Return [x, y] of the center of cell containing provided text 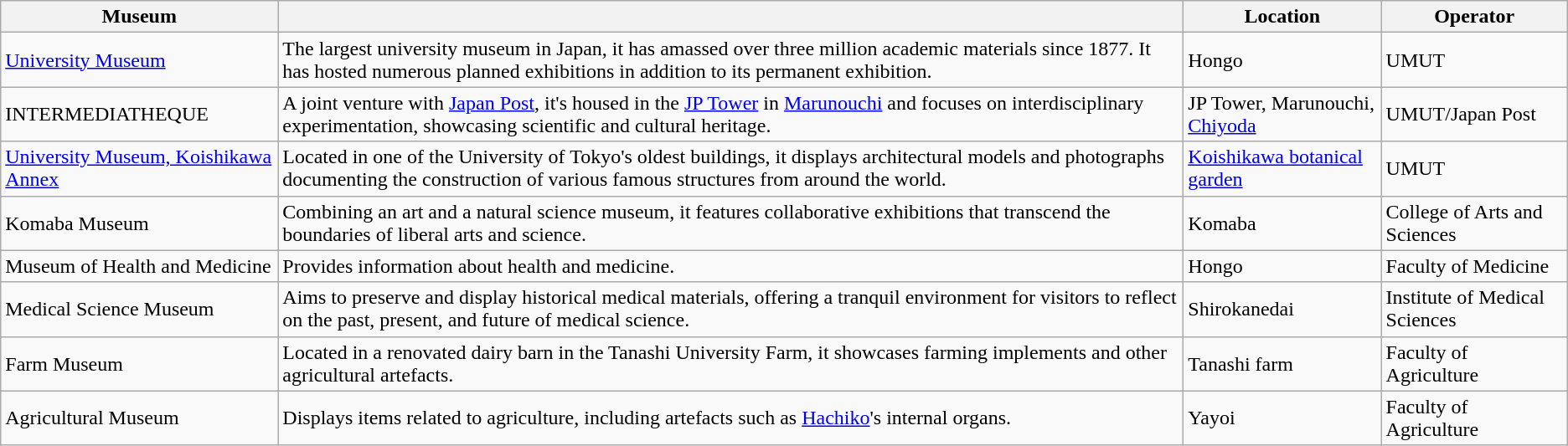
Provides information about health and medicine. [730, 266]
College of Arts and Sciences [1474, 223]
Tanashi farm [1282, 363]
Location [1282, 17]
Faculty of Medicine [1474, 266]
University Museum [139, 60]
UMUT/Japan Post [1474, 114]
Shirokanedai [1282, 310]
Yayoi [1282, 418]
Medical Science Museum [139, 310]
Combining an art and a natural science museum, it features collaborative exhibitions that transcend the boundaries of liberal arts and science. [730, 223]
JP Tower, Marunouchi, Chiyoda [1282, 114]
Farm Museum [139, 363]
Museum of Health and Medicine [139, 266]
Museum [139, 17]
Koishikawa botanical garden [1282, 169]
University Museum, Koishikawa Annex [139, 169]
Agricultural Museum [139, 418]
Located in a renovated dairy barn in the Tanashi University Farm, it showcases farming implements and other agricultural artefacts. [730, 363]
Institute of Medical Sciences [1474, 310]
Operator [1474, 17]
Komaba [1282, 223]
Komaba Museum [139, 223]
Displays items related to agriculture, including artefacts such as Hachiko's internal organs. [730, 418]
INTERMEDIATHEQUE [139, 114]
